Locate the cell with the specified text and output its (x, y) center coordinate. 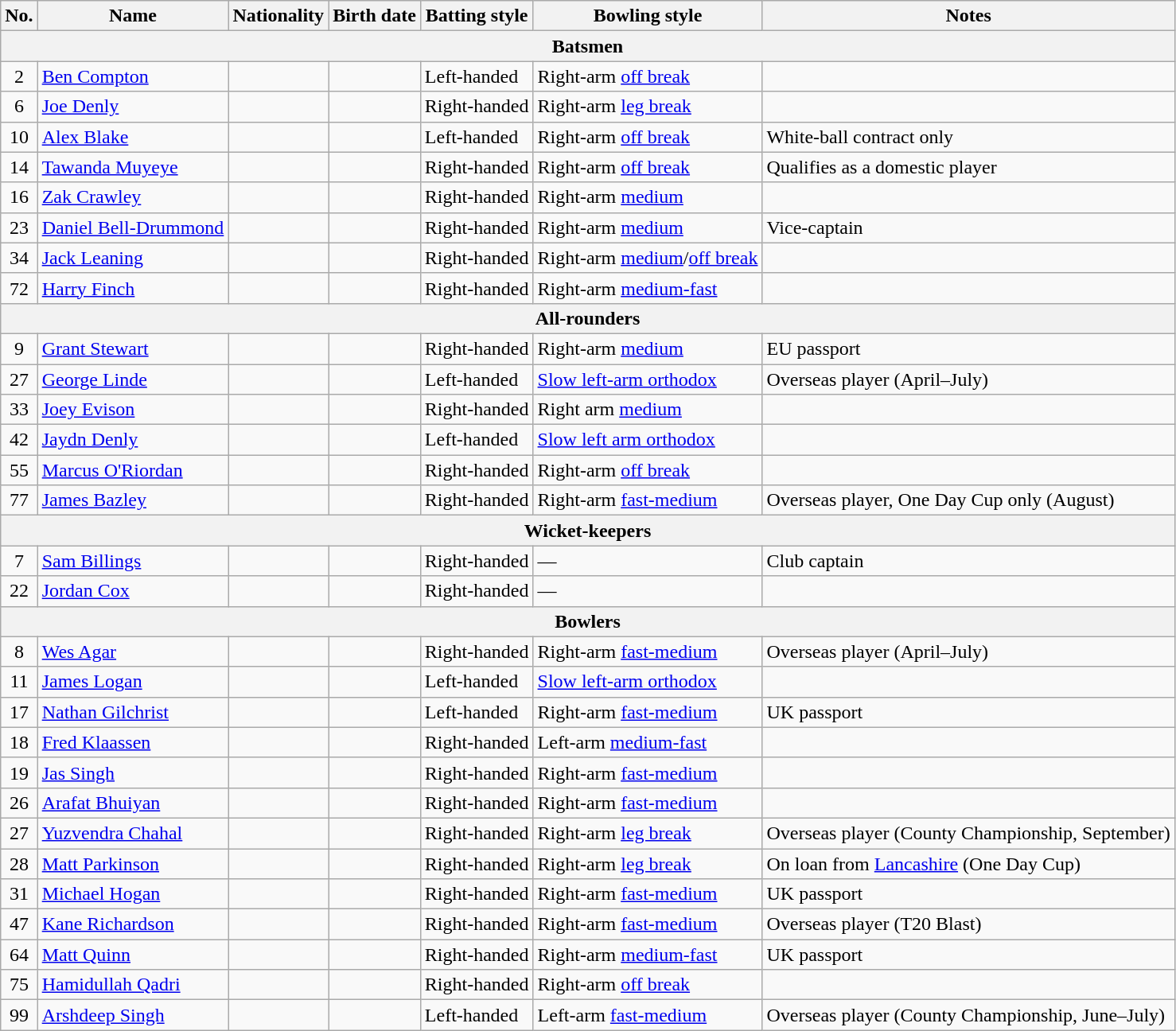
Ben Compton (133, 76)
18 (19, 742)
22 (19, 591)
Jaydn Denly (133, 440)
75 (19, 985)
23 (19, 228)
11 (19, 682)
Bowlers (587, 621)
34 (19, 258)
Michael Hogan (133, 894)
8 (19, 652)
6 (19, 107)
Matt Parkinson (133, 863)
Batsmen (587, 46)
Overseas player (County Championship, June–July) (968, 1015)
Overseas player (T20 Blast) (968, 924)
Alex Blake (133, 137)
31 (19, 894)
77 (19, 500)
Wes Agar (133, 652)
James Bazley (133, 500)
No. (19, 16)
55 (19, 470)
Overseas player (County Championship, September) (968, 833)
28 (19, 863)
7 (19, 561)
Daniel Bell-Drummond (133, 228)
Jas Singh (133, 772)
Nationality (278, 16)
George Linde (133, 379)
2 (19, 76)
Batting style (477, 16)
Club captain (968, 561)
Matt Quinn (133, 955)
White-ball contract only (968, 137)
64 (19, 955)
Left-arm fast-medium (648, 1015)
33 (19, 410)
Hamidullah Qadri (133, 985)
Yuzvendra Chahal (133, 833)
Left-arm medium-fast (648, 742)
Right arm medium (648, 410)
Harry Finch (133, 288)
17 (19, 712)
99 (19, 1015)
Arshdeep Singh (133, 1015)
Joey Evison (133, 410)
All-rounders (587, 318)
9 (19, 348)
Slow left arm orthodox (648, 440)
14 (19, 167)
Jack Leaning (133, 258)
Zak Crawley (133, 197)
Bowling style (648, 16)
47 (19, 924)
Tawanda Muyeye (133, 167)
Kane Richardson (133, 924)
Name (133, 16)
Sam Billings (133, 561)
Grant Stewart (133, 348)
Nathan Gilchrist (133, 712)
Overseas player, One Day Cup only (August) (968, 500)
Birth date (375, 16)
72 (19, 288)
19 (19, 772)
Marcus O'Riordan (133, 470)
Right-arm medium/off break (648, 258)
26 (19, 803)
Notes (968, 16)
On loan from Lancashire (One Day Cup) (968, 863)
10 (19, 137)
16 (19, 197)
Fred Klaassen (133, 742)
Vice-captain (968, 228)
Arafat Bhuiyan (133, 803)
Qualifies as a domestic player (968, 167)
42 (19, 440)
James Logan (133, 682)
EU passport (968, 348)
Jordan Cox (133, 591)
Wicket-keepers (587, 531)
Joe Denly (133, 107)
